Locate the cell with the specified text and output its (x, y) center coordinate. 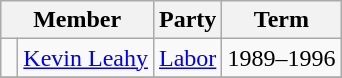
Member (78, 20)
Kevin Leahy (86, 58)
Term (282, 20)
Labor (187, 58)
Party (187, 20)
1989–1996 (282, 58)
